Return the [X, Y] coordinate for the center point of the cell that contains the specified text.  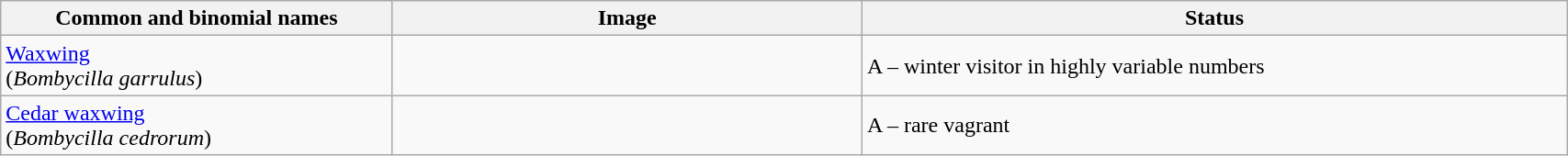
Status [1214, 18]
Cedar waxwing(Bombycilla cedrorum) [197, 125]
A – winter visitor in highly variable numbers [1214, 66]
Waxwing(Bombycilla garrulus) [197, 66]
Image [626, 18]
A – rare vagrant [1214, 125]
Common and binomial names [197, 18]
